Provide the [x, y] coordinate of the cell's center where the given text is located.  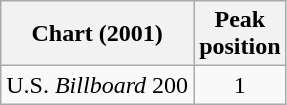
U.S. Billboard 200 [98, 85]
Chart (2001) [98, 34]
1 [240, 85]
Peakposition [240, 34]
